Return (x, y) of the center of cell containing provided text 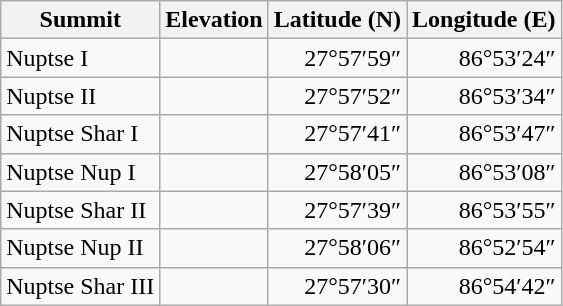
Nuptse Nup I (80, 172)
86°53′08″ (484, 172)
27°58′05″ (337, 172)
Nuptse II (80, 96)
27°57′41″ (337, 134)
Nuptse Shar I (80, 134)
86°53′34″ (484, 96)
Elevation (214, 20)
Latitude (N) (337, 20)
86°54′42″ (484, 286)
Nuptse I (80, 58)
Nuptse Shar III (80, 286)
Summit (80, 20)
Nuptse Nup II (80, 248)
27°58′06″ (337, 248)
Nuptse Shar II (80, 210)
27°57′39″ (337, 210)
86°53′24″ (484, 58)
86°53′47″ (484, 134)
86°52′54″ (484, 248)
86°53′55″ (484, 210)
27°57′59″ (337, 58)
27°57′52″ (337, 96)
Longitude (E) (484, 20)
27°57′30″ (337, 286)
